Search for the cell housing the specified text and yield its (X, Y) center coordinate. 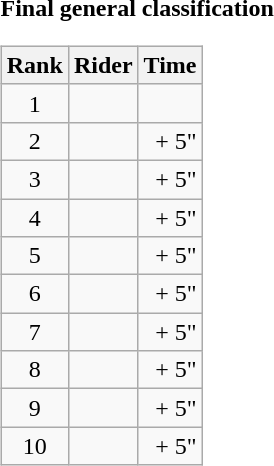
3 (34, 179)
5 (34, 256)
Time (170, 65)
4 (34, 217)
10 (34, 446)
6 (34, 294)
9 (34, 408)
7 (34, 332)
8 (34, 370)
2 (34, 141)
1 (34, 103)
Rider (103, 65)
Rank (34, 65)
